From the cell containing the given text, extract its center point as [X, Y] coordinate. 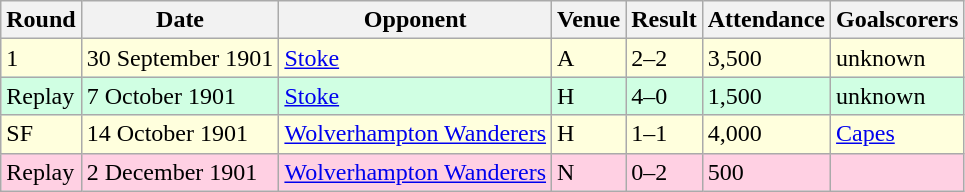
Round [41, 20]
A [589, 58]
Venue [589, 20]
Result [664, 20]
4,000 [766, 134]
Opponent [416, 20]
3,500 [766, 58]
1,500 [766, 96]
14 October 1901 [180, 134]
30 September 1901 [180, 58]
N [589, 172]
Attendance [766, 20]
0–2 [664, 172]
1 [41, 58]
2–2 [664, 58]
7 October 1901 [180, 96]
4–0 [664, 96]
1–1 [664, 134]
Goalscorers [898, 20]
2 December 1901 [180, 172]
SF [41, 134]
500 [766, 172]
Capes [898, 134]
Date [180, 20]
